Identify which cell holds the provided text, then report its (x, y) central coordinate. 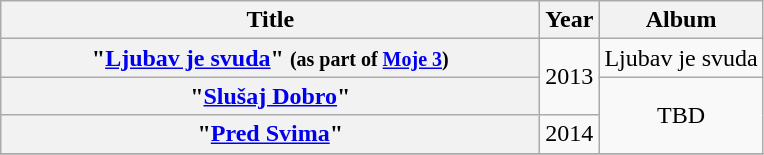
Title (270, 20)
"Slušaj Dobro" (270, 96)
TBD (681, 115)
"Ljubav je svuda" (as part of Moje 3) (270, 58)
"Pred Svima" (270, 134)
Year (570, 20)
Album (681, 20)
2014 (570, 134)
Ljubav je svuda (681, 58)
2013 (570, 77)
